Return the (x, y) coordinate for the center point of the cell that contains the specified text.  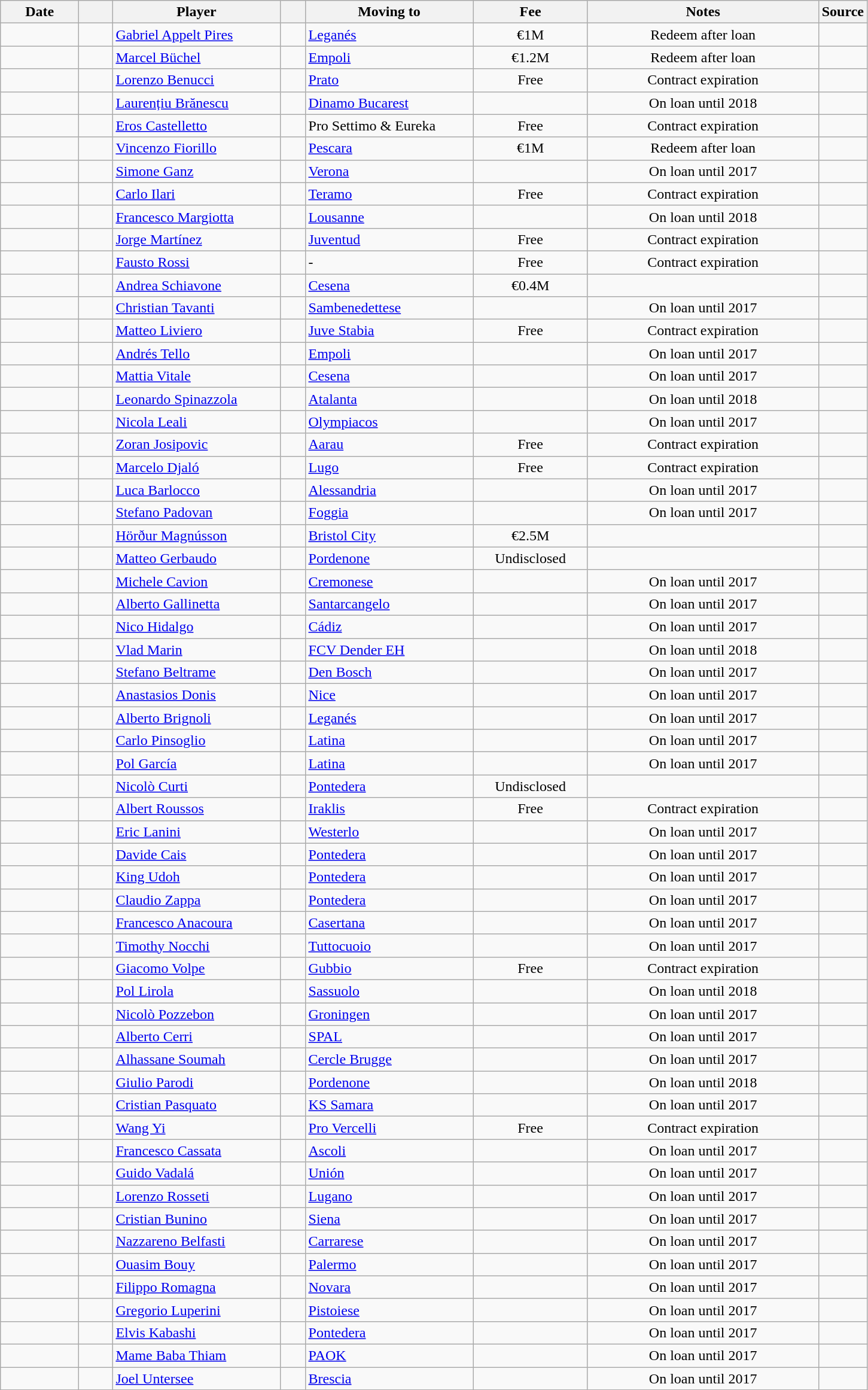
Carrarese (389, 1242)
Hörður Magnússon (196, 536)
Mattia Vitale (196, 376)
Vlad Marin (196, 649)
Sambenedettese (389, 308)
Brescia (389, 1378)
€2.5M (530, 536)
Alessandria (389, 490)
Cremonese (389, 581)
Francesco Cassata (196, 1151)
Carlo Pinsoglio (196, 741)
Atalanta (389, 399)
Stefano Padovan (196, 513)
Dinamo Bucarest (389, 103)
Alberto Cerri (196, 1037)
Gregorio Luperini (196, 1310)
Tuttocuoio (389, 945)
Lorenzo Benucci (196, 80)
Giulio Parodi (196, 1082)
Andrea Schiavone (196, 285)
Carlo Ilari (196, 194)
Siena (389, 1219)
Laurențiu Brănescu (196, 103)
Christian Tavanti (196, 308)
Ouasim Bouy (196, 1264)
Nicola Leali (196, 422)
Pro Settimo & Eureka (389, 126)
Source (842, 12)
Francesco Anacoura (196, 923)
Timothy Nocchi (196, 945)
Matteo Liviero (196, 331)
Pol García (196, 764)
Alberto Gallinetta (196, 604)
Anastasios Donis (196, 695)
Foggia (389, 513)
Cádiz (389, 626)
Gubbio (389, 968)
Luca Barlocco (196, 490)
Simone Ganz (196, 171)
Moving to (389, 12)
Den Bosch (389, 673)
Pro Vercelli (389, 1128)
Lugo (389, 467)
FCV Dender EH (389, 649)
Leonardo Spinazzola (196, 399)
Wang Yi (196, 1128)
Iraklis (389, 809)
Davide Cais (196, 854)
Groningen (389, 1014)
Pol Lirola (196, 991)
Stefano Beltrame (196, 673)
Jorge Martínez (196, 239)
Eros Castelletto (196, 126)
Joel Untersee (196, 1378)
Cristian Pasquato (196, 1105)
Claudio Zappa (196, 900)
Santarcangelo (389, 604)
Player (196, 12)
Bristol City (389, 536)
Nicolò Pozzebon (196, 1014)
Nazzareno Belfasti (196, 1242)
Andrés Tello (196, 354)
Fausto Rossi (196, 262)
Zoran Josipovic (196, 445)
SPAL (389, 1037)
Marcelo Djaló (196, 467)
Lorenzo Rosseti (196, 1196)
Nico Hidalgo (196, 626)
Date (39, 12)
Gabriel Appelt Pires (196, 35)
Sassuolo (389, 991)
Mame Baba Thiam (196, 1355)
Ascoli (389, 1151)
Aarau (389, 445)
Fee (530, 12)
KS Samara (389, 1105)
€0.4M (530, 285)
Filippo Romagna (196, 1287)
Juventud (389, 239)
PAOK (389, 1355)
Lugano (389, 1196)
Unión (389, 1173)
Cercle Brugge (389, 1060)
- (389, 262)
Casertana (389, 923)
Albert Roussos (196, 809)
€1.2M (530, 57)
Novara (389, 1287)
Vincenzo Fiorillo (196, 148)
Giacomo Volpe (196, 968)
Teramo (389, 194)
Guido Vadalá (196, 1173)
Prato (389, 80)
King Udoh (196, 877)
Nice (389, 695)
Notes (703, 12)
Alberto Brignoli (196, 718)
Marcel Büchel (196, 57)
Nicolò Curti (196, 786)
Matteo Gerbaudo (196, 558)
Verona (389, 171)
Alhassane Soumah (196, 1060)
Olympiacos (389, 422)
Pistoiese (389, 1310)
Francesco Margiotta (196, 217)
Lousanne (389, 217)
Pescara (389, 148)
Eric Lanini (196, 832)
Elvis Kabashi (196, 1333)
Michele Cavion (196, 581)
Cristian Bunino (196, 1219)
Palermo (389, 1264)
Juve Stabia (389, 331)
Westerlo (389, 832)
